Extract the (x, y) coordinate from the center of the cell holding the provided text.  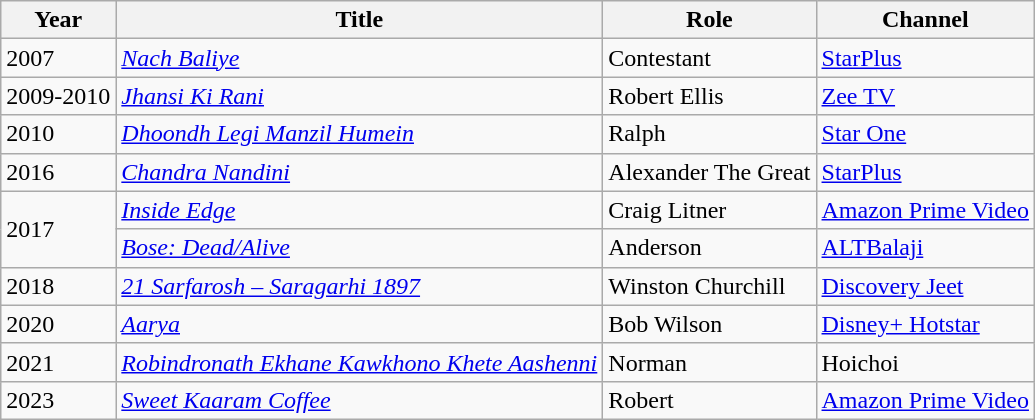
Craig Litner (710, 210)
Robert Ellis (710, 96)
Norman (710, 362)
Dhoondh Legi Manzil Humein (360, 134)
Disney+ Hotstar (925, 324)
Bob Wilson (710, 324)
Aarya (360, 324)
Title (360, 20)
2010 (58, 134)
2007 (58, 58)
Zee TV (925, 96)
Star One (925, 134)
Hoichoi (925, 362)
ALTBalaji (925, 248)
2021 (58, 362)
2009-2010 (58, 96)
Alexander The Great (710, 172)
Nach Baliye (360, 58)
2017 (58, 229)
Contestant (710, 58)
Bose: Dead/Alive (360, 248)
Inside Edge (360, 210)
Discovery Jeet (925, 286)
Ralph (710, 134)
Role (710, 20)
Robert (710, 400)
2018 (58, 286)
Sweet Kaaram Coffee (360, 400)
Year (58, 20)
Chandra Nandini (360, 172)
2023 (58, 400)
Winston Churchill (710, 286)
2016 (58, 172)
Robindronath Ekhane Kawkhono Khete Aashenni (360, 362)
Anderson (710, 248)
Jhansi Ki Rani (360, 96)
21 Sarfarosh – Saragarhi 1897 (360, 286)
2020 (58, 324)
Channel (925, 20)
